Determine the [x, y] coordinate at the center of the cell enclosing the given text.  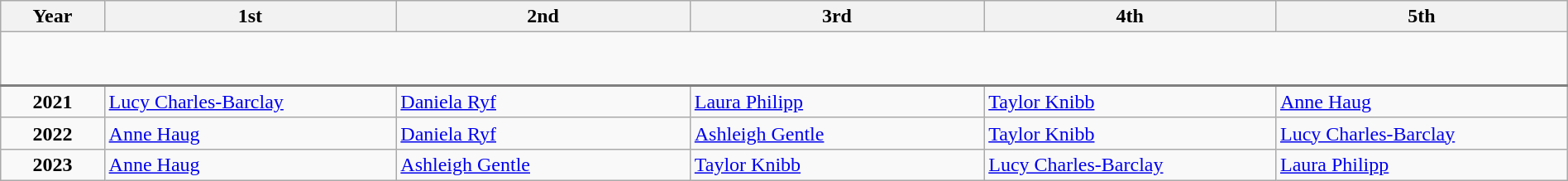
2nd [543, 17]
2023 [53, 164]
1st [250, 17]
5th [1421, 17]
4th [1130, 17]
2022 [53, 133]
Year [53, 17]
2021 [53, 102]
3rd [837, 17]
